Return [X, Y] of the center of cell containing provided text 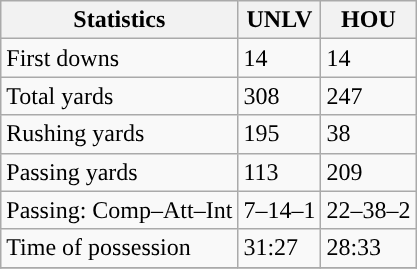
247 [368, 96]
38 [368, 134]
209 [368, 172]
308 [280, 96]
195 [280, 134]
First downs [120, 58]
Rushing yards [120, 134]
Time of possession [120, 248]
Total yards [120, 96]
113 [280, 172]
UNLV [280, 20]
HOU [368, 20]
Statistics [120, 20]
28:33 [368, 248]
Passing: Comp–Att–Int [120, 210]
7–14–1 [280, 210]
22–38–2 [368, 210]
Passing yards [120, 172]
31:27 [280, 248]
